Return [X, Y] of the center of cell containing provided text 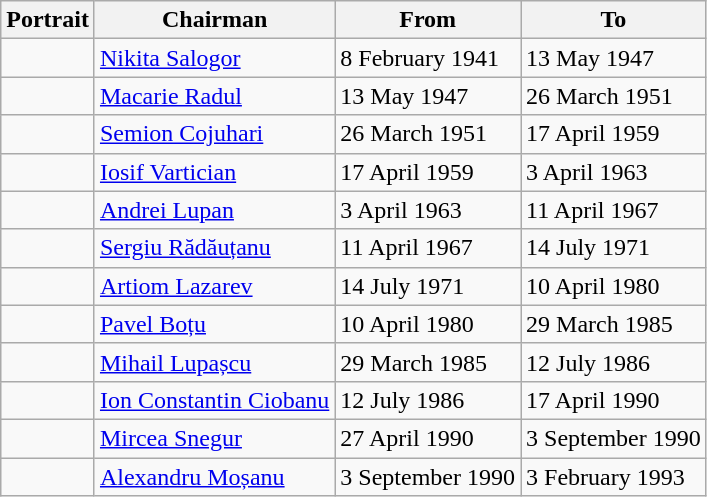
From [428, 20]
Mircea Snegur [214, 438]
Artiom Lazarev [214, 286]
8 February 1941 [428, 58]
17 April 1990 [614, 400]
Portrait [48, 20]
Semion Cojuhari [214, 134]
Macarie Radul [214, 96]
Pavel Boțu [214, 324]
Ion Constantin Ciobanu [214, 400]
Mihail Lupașcu [214, 362]
Sergiu Rădăuțanu [214, 248]
Nikita Salogor [214, 58]
To [614, 20]
Iosif Vartician [214, 172]
3 February 1993 [614, 477]
27 April 1990 [428, 438]
Chairman [214, 20]
Andrei Lupan [214, 210]
Alexandru Moșanu [214, 477]
